Search for the cell housing the specified text and yield its (X, Y) center coordinate. 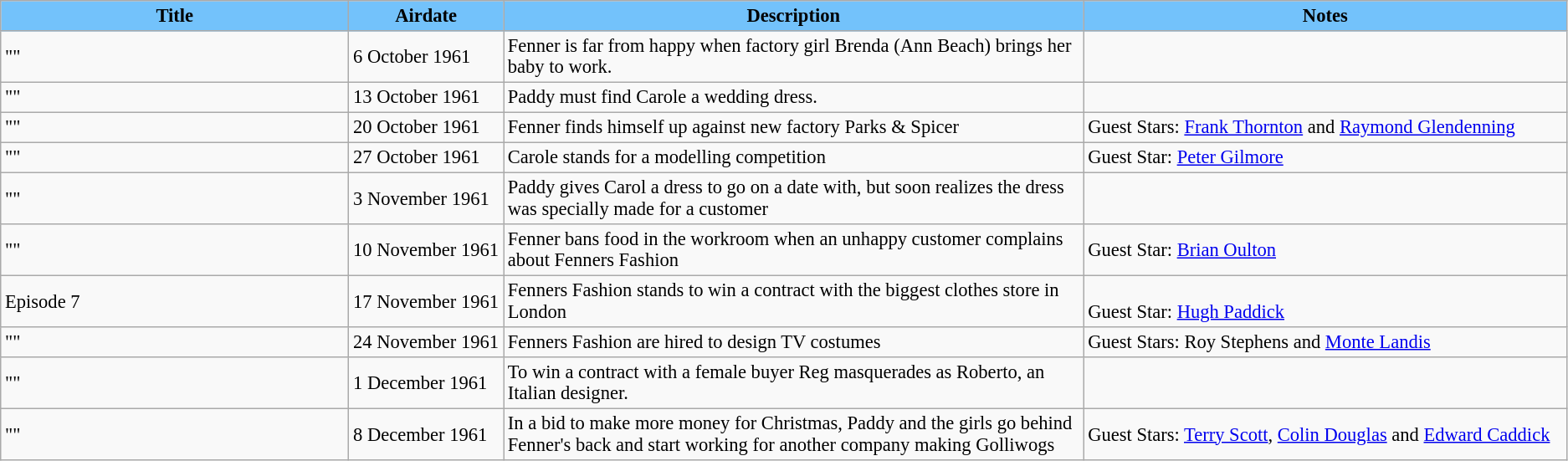
24 November 1961 (427, 342)
27 October 1961 (427, 157)
3 November 1961 (427, 198)
Paddy gives Carol a dress to go on a date with, but soon realizes the dress was specially made for a customer (793, 198)
13 October 1961 (427, 97)
Guest Stars: Frank Thornton and Raymond Glendenning (1325, 127)
Notes (1325, 16)
8 December 1961 (427, 434)
10 November 1961 (427, 250)
Guest Star: Brian Oulton (1325, 250)
Fenner bans food in the workroom when an unhappy customer complains about Fenners Fashion (793, 250)
Title (175, 16)
Carole stands for a modelling competition (793, 157)
1 December 1961 (427, 383)
20 October 1961 (427, 127)
Airdate (427, 16)
17 November 1961 (427, 301)
In a bid to make more money for Christmas, Paddy and the girls go behind Fenner's back and start working for another company making Golliwogs (793, 434)
Guest Star: Peter Gilmore (1325, 157)
Paddy must find Carole a wedding dress. (793, 97)
Guest Stars: Roy Stephens and Monte Landis (1325, 342)
To win a contract with a female buyer Reg masquerades as Roberto, an Italian designer. (793, 383)
Episode 7 (175, 301)
Description (793, 16)
Fenner is far from happy when factory girl Brenda (Ann Beach) brings her baby to work. (793, 57)
Fenner finds himself up against new factory Parks & Spicer (793, 127)
Guest Stars: Terry Scott, Colin Douglas and Edward Caddick (1325, 434)
Fenners Fashion stands to win a contract with the biggest clothes store in London (793, 301)
Fenners Fashion are hired to design TV costumes (793, 342)
Guest Star: Hugh Paddick (1325, 301)
6 October 1961 (427, 57)
